Find where the given text appears and provide that cell's center as [X, Y] coordinate. 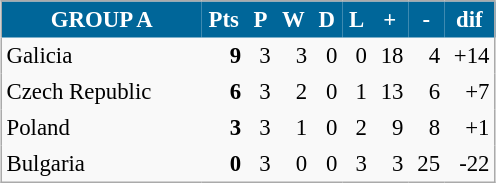
L [356, 20]
-22 [470, 164]
+ [390, 20]
Pts [224, 20]
+1 [470, 128]
W [294, 20]
dif [470, 20]
25 [426, 164]
GROUP A [101, 20]
- [426, 20]
+14 [470, 56]
13 [390, 92]
4 [426, 56]
Bulgaria [101, 164]
Poland [101, 128]
Czech Republic [101, 92]
18 [390, 56]
Galicia [101, 56]
P [260, 20]
+7 [470, 92]
8 [426, 128]
D [327, 20]
